Provide the (X, Y) coordinate of the cell's center where the given text is located.  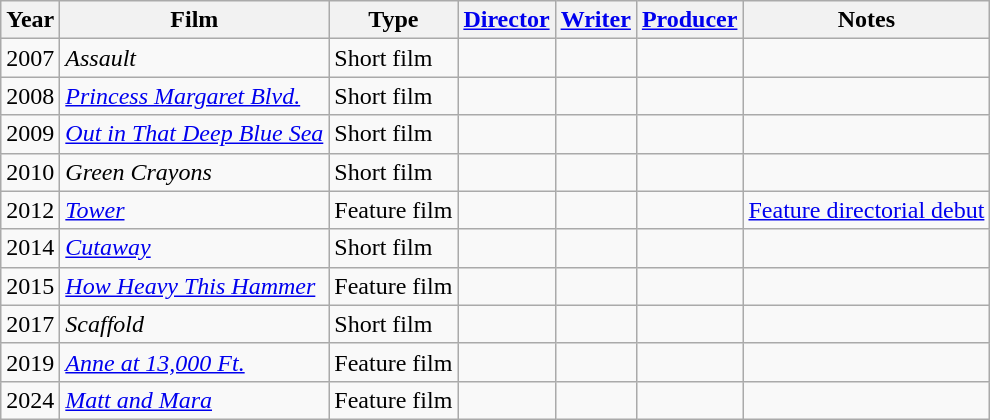
Assault (194, 58)
Notes (866, 20)
Out in That Deep Blue Sea (194, 134)
Anne at 13,000 Ft. (194, 362)
Tower (194, 210)
Feature directorial debut (866, 210)
Year (30, 20)
2007 (30, 58)
Film (194, 20)
Cutaway (194, 248)
Writer (596, 20)
Producer (690, 20)
Princess Margaret Blvd. (194, 96)
Scaffold (194, 324)
2017 (30, 324)
How Heavy This Hammer (194, 286)
2009 (30, 134)
Director (506, 20)
2014 (30, 248)
2024 (30, 400)
Type (394, 20)
2015 (30, 286)
2008 (30, 96)
2012 (30, 210)
2010 (30, 172)
Green Crayons (194, 172)
Matt and Mara (194, 400)
2019 (30, 362)
